Identify which cell holds the provided text, then report its (x, y) central coordinate. 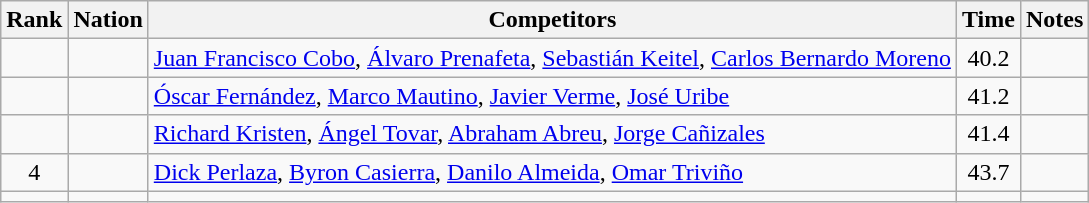
43.7 (988, 172)
Nation (108, 20)
40.2 (988, 58)
41.2 (988, 96)
Competitors (552, 20)
Juan Francisco Cobo, Álvaro Prenafeta, Sebastián Keitel, Carlos Bernardo Moreno (552, 58)
4 (34, 172)
41.4 (988, 134)
Richard Kristen, Ángel Tovar, Abraham Abreu, Jorge Cañizales (552, 134)
Time (988, 20)
Óscar Fernández, Marco Mautino, Javier Verme, José Uribe (552, 96)
Notes (1054, 20)
Dick Perlaza, Byron Casierra, Danilo Almeida, Omar Triviño (552, 172)
Rank (34, 20)
